Output the [X, Y] coordinate of the center of the cell containing the given text.  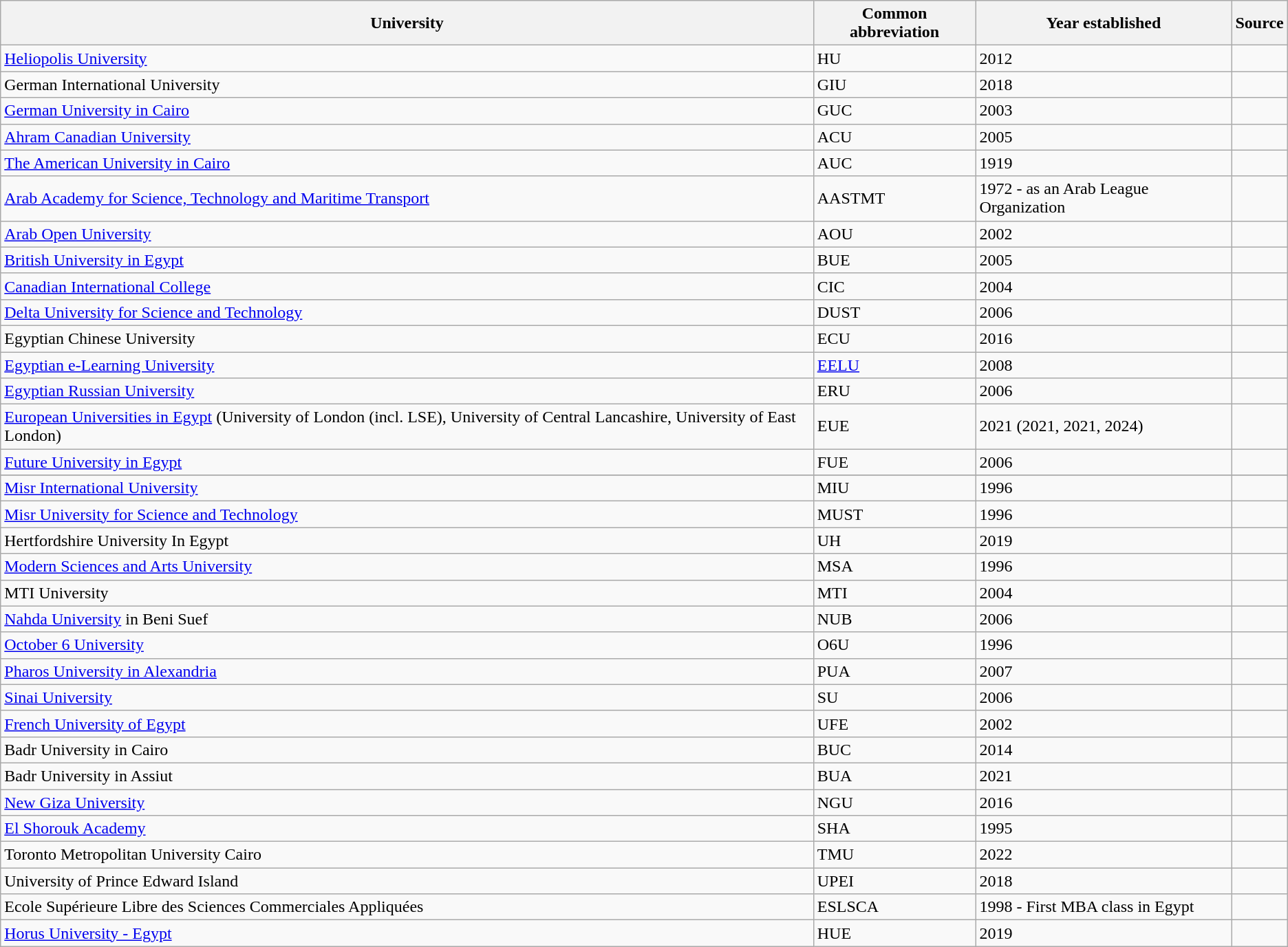
Egyptian Chinese University [407, 338]
TMU [894, 855]
1998 - First MBA class in Egypt [1104, 907]
2012 [1104, 58]
ACU [894, 137]
Hertfordshire University In Egypt [407, 541]
MTI University [407, 593]
SHA [894, 829]
German University in Cairo [407, 111]
HUE [894, 933]
Badr University in Cairo [407, 750]
1972 - as an Arab League Organization [1104, 198]
Modern Sciences and Arts University [407, 567]
MTI [894, 593]
German International University [407, 85]
GUC [894, 111]
ESLSCA [894, 907]
2008 [1104, 365]
AASTMT [894, 198]
Year established [1104, 23]
Misr International University [407, 488]
1919 [1104, 163]
BUE [894, 260]
PUA [894, 671]
October 6 University [407, 645]
1995 [1104, 829]
New Giza University [407, 803]
BUA [894, 776]
Heliopolis University [407, 58]
UPEI [894, 881]
Misr University for Science and Technology [407, 514]
Arab Open University [407, 234]
Future University in Egypt [407, 462]
CIC [894, 286]
2007 [1104, 671]
Badr University in Assiut [407, 776]
Source [1259, 23]
Ahram Canadian University [407, 137]
Toronto Metropolitan University Cairo [407, 855]
EELU [894, 365]
University [407, 23]
The American University in Cairo [407, 163]
2022 [1104, 855]
British University in Egypt [407, 260]
Pharos University in Alexandria [407, 671]
2021 [1104, 776]
FUE [894, 462]
HU [894, 58]
UH [894, 541]
Egyptian e-Learning University [407, 365]
MUST [894, 514]
UFE [894, 723]
Ecole Supérieure Libre des Sciences Commerciales Appliquées [407, 907]
Arab Academy for Science, Technology and Maritime Transport [407, 198]
Nahda University in Beni Suef [407, 619]
Common abbreviation [894, 23]
2021 (2021, 2021, 2024) [1104, 426]
NUB [894, 619]
University of Prince Edward Island [407, 881]
2003 [1104, 111]
French University of Egypt [407, 723]
EUE [894, 426]
European Universities in Egypt (University of London (incl. LSE), University of Central Lancashire, University of East London) [407, 426]
Sinai University [407, 697]
Egyptian Russian University [407, 391]
BUC [894, 750]
MIU [894, 488]
Horus University - Egypt [407, 933]
SU [894, 697]
El Shorouk Academy [407, 829]
ERU [894, 391]
Delta University for Science and Technology [407, 312]
NGU [894, 803]
Canadian International College [407, 286]
ECU [894, 338]
O6U [894, 645]
2014 [1104, 750]
AUC [894, 163]
MSA [894, 567]
GIU [894, 85]
AOU [894, 234]
DUST [894, 312]
